Search for the cell housing the specified text and yield its (x, y) center coordinate. 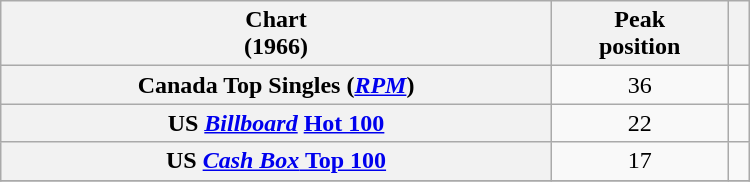
US Cash Box Top 100 (276, 161)
17 (640, 161)
36 (640, 85)
22 (640, 123)
Peakposition (640, 34)
Canada Top Singles (RPM) (276, 85)
Chart(1966) (276, 34)
US Billboard Hot 100 (276, 123)
